Extract the (x, y) coordinate from the center of the cell holding the provided text.  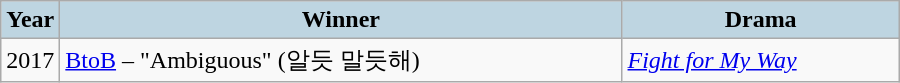
Winner (341, 20)
Year (30, 20)
2017 (30, 60)
Fight for My Way (760, 60)
Drama (760, 20)
BtoB – "Ambiguous" (알듯 말듯해) (341, 60)
